Provide the (x, y) coordinate of the cell's center where the given text is located.  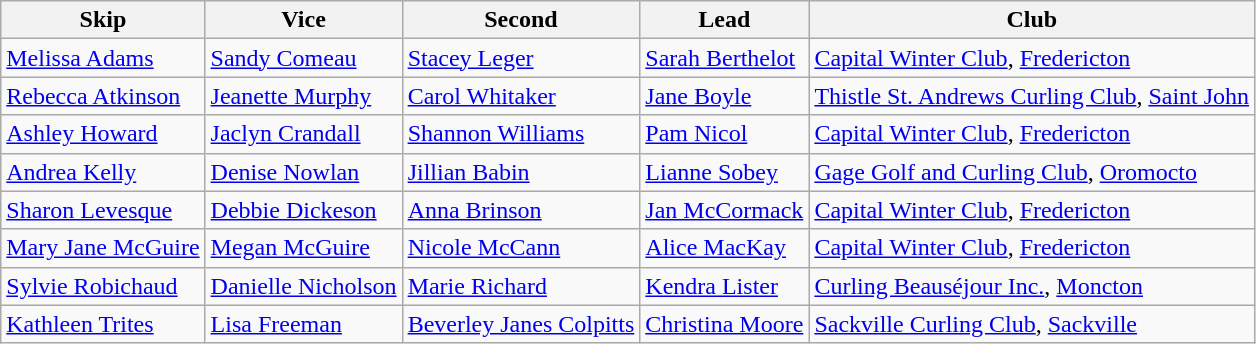
Skip (103, 20)
Kathleen Trites (103, 324)
Curling Beauséjour Inc., Moncton (1032, 286)
Thistle St. Andrews Curling Club, Saint John (1032, 96)
Vice (304, 20)
Alice MacKay (724, 248)
Lianne Sobey (724, 172)
Denise Nowlan (304, 172)
Jillian Babin (521, 172)
Jeanette Murphy (304, 96)
Melissa Adams (103, 58)
Marie Richard (521, 286)
Beverley Janes Colpitts (521, 324)
Pam Nicol (724, 134)
Lisa Freeman (304, 324)
Jan McCormack (724, 210)
Sylvie Robichaud (103, 286)
Debbie Dickeson (304, 210)
Anna Brinson (521, 210)
Lead (724, 20)
Rebecca Atkinson (103, 96)
Sharon Levesque (103, 210)
Sarah Berthelot (724, 58)
Danielle Nicholson (304, 286)
Jaclyn Crandall (304, 134)
Club (1032, 20)
Andrea Kelly (103, 172)
Jane Boyle (724, 96)
Megan McGuire (304, 248)
Nicole McCann (521, 248)
Second (521, 20)
Gage Golf and Curling Club, Oromocto (1032, 172)
Sackville Curling Club, Sackville (1032, 324)
Ashley Howard (103, 134)
Mary Jane McGuire (103, 248)
Sandy Comeau (304, 58)
Carol Whitaker (521, 96)
Shannon Williams (521, 134)
Kendra Lister (724, 286)
Stacey Leger (521, 58)
Christina Moore (724, 324)
